Capture the cell that displays the provided text and extract its (X, Y) central coordinate. 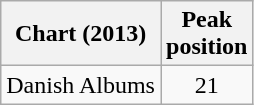
Danish Albums (81, 85)
21 (206, 85)
Peakposition (206, 34)
Chart (2013) (81, 34)
